Return the (X, Y) coordinate for the center point of the cell that contains the specified text.  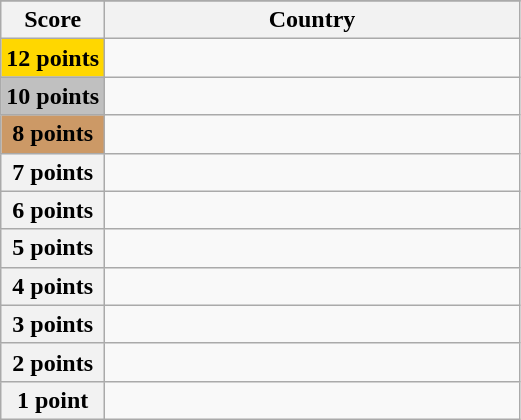
6 points (53, 210)
3 points (53, 324)
7 points (53, 172)
8 points (53, 134)
1 point (53, 400)
2 points (53, 362)
4 points (53, 286)
Country (312, 20)
10 points (53, 96)
Score (53, 20)
5 points (53, 248)
12 points (53, 58)
